Provide the [X, Y] coordinate of the cell's center where the given text is located.  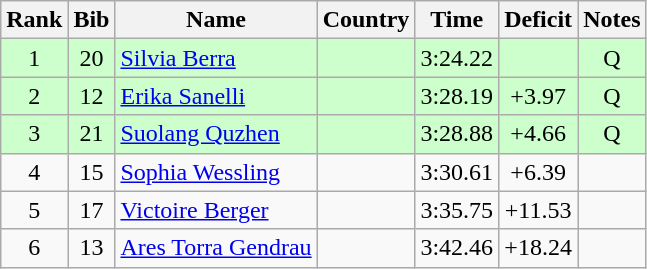
3:30.61 [457, 172]
1 [34, 58]
Silvia Berra [216, 58]
+18.24 [538, 248]
+4.66 [538, 134]
Time [457, 20]
Erika Sanelli [216, 96]
17 [92, 210]
12 [92, 96]
Name [216, 20]
Bib [92, 20]
3:28.88 [457, 134]
15 [92, 172]
+11.53 [538, 210]
+6.39 [538, 172]
Rank [34, 20]
20 [92, 58]
6 [34, 248]
3:28.19 [457, 96]
21 [92, 134]
Sophia Wessling [216, 172]
5 [34, 210]
Notes [612, 20]
+3.97 [538, 96]
3:24.22 [457, 58]
Victoire Berger [216, 210]
3:42.46 [457, 248]
Country [366, 20]
Suolang Quzhen [216, 134]
2 [34, 96]
13 [92, 248]
Ares Torra Gendrau [216, 248]
Deficit [538, 20]
3 [34, 134]
4 [34, 172]
3:35.75 [457, 210]
